For the text-containing cell, return its midpoint in [X, Y] coordinate format. 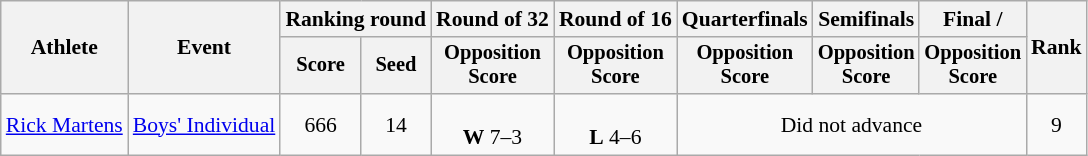
Round of 16 [616, 19]
Athlete [64, 48]
L 4–6 [616, 124]
Ranking round [356, 19]
9 [1056, 124]
W 7–3 [492, 124]
Seed [396, 66]
Event [204, 48]
Semifinals [866, 19]
Quarterfinals [745, 19]
Boys' Individual [204, 124]
666 [320, 124]
Did not advance [852, 124]
Round of 32 [492, 19]
Rank [1056, 48]
Score [320, 66]
14 [396, 124]
Final / [972, 19]
Rick Martens [64, 124]
